Capture the cell that displays the provided text and extract its [x, y] central coordinate. 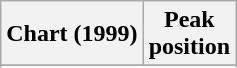
Chart (1999) [72, 34]
Peakposition [189, 34]
